Output the [x, y] coordinate of the center of the cell containing the given text.  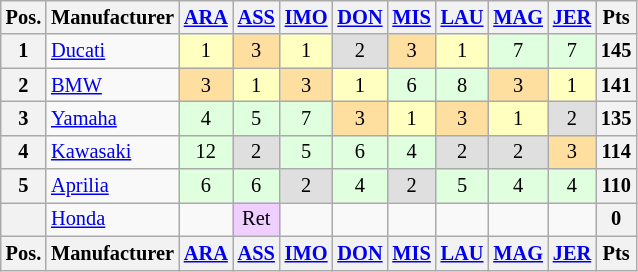
12 [206, 152]
135 [616, 118]
Ducati [112, 51]
Aprilia [112, 186]
8 [462, 85]
0 [616, 219]
114 [616, 152]
110 [616, 186]
Kawasaki [112, 152]
145 [616, 51]
Ret [256, 219]
BMW [112, 85]
Honda [112, 219]
141 [616, 85]
Yamaha [112, 118]
